Capture the cell that displays the provided text and extract its (x, y) central coordinate. 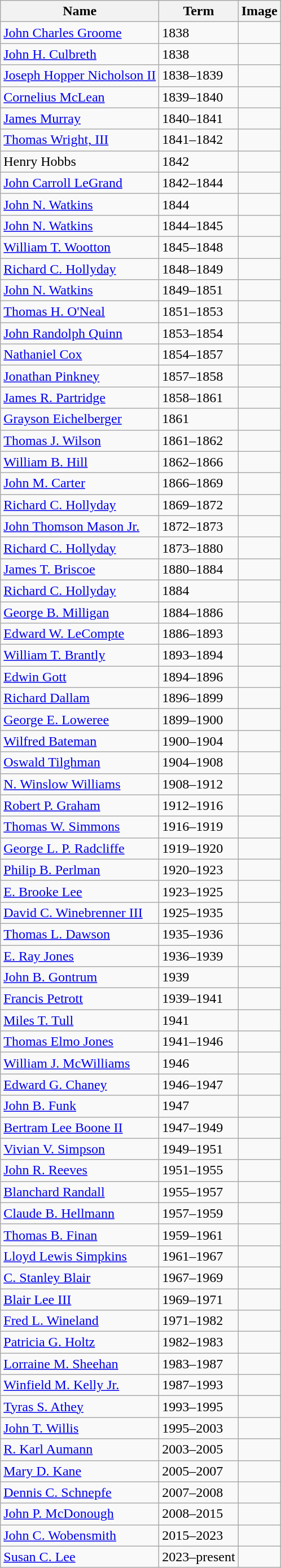
E. Ray Jones (80, 956)
1844 (199, 204)
Tyras S. Athey (80, 1407)
R. Karl Aumann (80, 1450)
Claude B. Hellmann (80, 1213)
Patricia G. Holtz (80, 1342)
1857–1858 (199, 376)
Thomas B. Finan (80, 1235)
Blair Lee III (80, 1299)
Susan C. Lee (80, 1557)
Oswald Tilghman (80, 763)
1893–1894 (199, 655)
Thomas Elmo Jones (80, 1042)
Lorraine M. Sheehan (80, 1364)
Philip B. Perlman (80, 870)
Thomas Wright, III (80, 140)
James Murray (80, 118)
1941–1946 (199, 1042)
John Charles Groome (80, 33)
1936–1939 (199, 956)
Thomas W. Simmons (80, 827)
1861 (199, 419)
James R. Partridge (80, 398)
1925–1935 (199, 913)
Lloyd Lewis Simpkins (80, 1256)
Mary D. Kane (80, 1471)
1993–1995 (199, 1407)
1842 (199, 161)
George L. P. Radcliffe (80, 848)
Thomas H. O'Neal (80, 312)
2003–2005 (199, 1450)
1838–1839 (199, 76)
1983–1987 (199, 1364)
1880–1884 (199, 569)
1894–1896 (199, 677)
2005–2007 (199, 1471)
William T. Wootton (80, 247)
William T. Brantly (80, 655)
1947 (199, 1106)
James T. Briscoe (80, 569)
1982–1983 (199, 1342)
Thomas L. Dawson (80, 934)
1955–1957 (199, 1192)
1861–1862 (199, 441)
Bertram Lee Boone II (80, 1127)
Miles T. Tull (80, 1020)
1858–1861 (199, 398)
1920–1923 (199, 870)
Robert P. Graham (80, 805)
Name (80, 11)
John P. McDonough (80, 1514)
C. Stanley Blair (80, 1278)
1957–1959 (199, 1213)
1866–1869 (199, 483)
1971–1982 (199, 1321)
1851–1853 (199, 312)
1854–1857 (199, 355)
1923–1925 (199, 891)
Thomas J. Wilson (80, 441)
1848–1849 (199, 269)
E. Brooke Lee (80, 891)
George B. Milligan (80, 612)
1840–1841 (199, 118)
George E. Loweree (80, 720)
1841–1842 (199, 140)
1949–1951 (199, 1149)
John B. Funk (80, 1106)
Edwin Gott (80, 677)
1886–1893 (199, 634)
Dennis C. Schnepfe (80, 1492)
1853–1854 (199, 333)
1967–1969 (199, 1278)
1904–1908 (199, 763)
Blanchard Randall (80, 1192)
John C. Wobensmith (80, 1535)
William J. McWilliams (80, 1063)
1873–1880 (199, 548)
David C. Winebrenner III (80, 913)
Richard Dallam (80, 698)
John B. Gontrum (80, 977)
1939–1941 (199, 999)
John H. Culbreth (80, 54)
John Thomson Mason Jr. (80, 526)
Cornelius McLean (80, 97)
Joseph Hopper Nicholson II (80, 76)
Edward W. LeCompte (80, 634)
1939 (199, 977)
1844–1845 (199, 226)
1869–1872 (199, 505)
1946 (199, 1063)
1872–1873 (199, 526)
Henry Hobbs (80, 161)
Edward G. Chaney (80, 1085)
John Carroll LeGrand (80, 183)
1987–1993 (199, 1385)
1946–1947 (199, 1085)
Vivian V. Simpson (80, 1149)
1896–1899 (199, 698)
1941 (199, 1020)
1947–1949 (199, 1127)
1995–2003 (199, 1428)
Jonathan Pinkney (80, 376)
John M. Carter (80, 483)
John T. Willis (80, 1428)
Term (199, 11)
2015–2023 (199, 1535)
John Randolph Quinn (80, 333)
Winfield M. Kelly Jr. (80, 1385)
1839–1840 (199, 97)
Image (260, 11)
1959–1961 (199, 1235)
1845–1848 (199, 247)
1842–1844 (199, 183)
2008–2015 (199, 1514)
N. Winslow Williams (80, 784)
1935–1936 (199, 934)
2007–2008 (199, 1492)
1951–1955 (199, 1170)
Nathaniel Cox (80, 355)
Wilfred Bateman (80, 741)
1919–1920 (199, 848)
Grayson Eichelberger (80, 419)
Fred L. Wineland (80, 1321)
Francis Petrott (80, 999)
1912–1916 (199, 805)
1908–1912 (199, 784)
1862–1866 (199, 462)
1884 (199, 591)
William B. Hill (80, 462)
1900–1904 (199, 741)
1884–1886 (199, 612)
1899–1900 (199, 720)
1961–1967 (199, 1256)
1916–1919 (199, 827)
John R. Reeves (80, 1170)
1849–1851 (199, 290)
2023–present (199, 1557)
1969–1971 (199, 1299)
